Search for the cell housing the specified text and yield its [x, y] center coordinate. 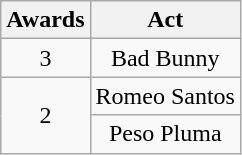
3 [46, 58]
Romeo Santos [165, 96]
Act [165, 20]
Bad Bunny [165, 58]
2 [46, 115]
Awards [46, 20]
Peso Pluma [165, 134]
